For the text-containing cell, return its midpoint in (X, Y) coordinate format. 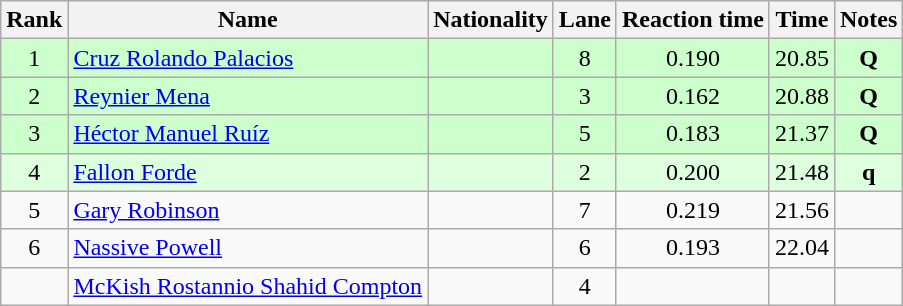
0.190 (692, 58)
Fallon Forde (248, 172)
Reaction time (692, 20)
0.162 (692, 96)
q (868, 172)
0.200 (692, 172)
20.88 (802, 96)
Time (802, 20)
22.04 (802, 248)
21.48 (802, 172)
8 (584, 58)
Cruz Rolando Palacios (248, 58)
Notes (868, 20)
Name (248, 20)
0.219 (692, 210)
Héctor Manuel Ruíz (248, 134)
Nationality (491, 20)
21.56 (802, 210)
0.193 (692, 248)
7 (584, 210)
Lane (584, 20)
20.85 (802, 58)
1 (34, 58)
Reynier Mena (248, 96)
McKish Rostannio Shahid Compton (248, 286)
Rank (34, 20)
Gary Robinson (248, 210)
0.183 (692, 134)
Nassive Powell (248, 248)
21.37 (802, 134)
